Pinpoint the cell where the given text exists, returning its (X, Y) midpoint coordinate. 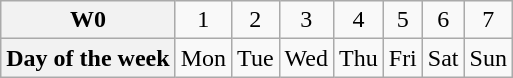
6 (443, 20)
Day of the week (88, 58)
Tue (256, 58)
1 (203, 20)
Thu (359, 58)
W0 (88, 20)
Sat (443, 58)
Fri (402, 58)
3 (306, 20)
Wed (306, 58)
5 (402, 20)
2 (256, 20)
4 (359, 20)
Mon (203, 58)
Sun (488, 58)
7 (488, 20)
